Capture the cell that displays the provided text and extract its (X, Y) central coordinate. 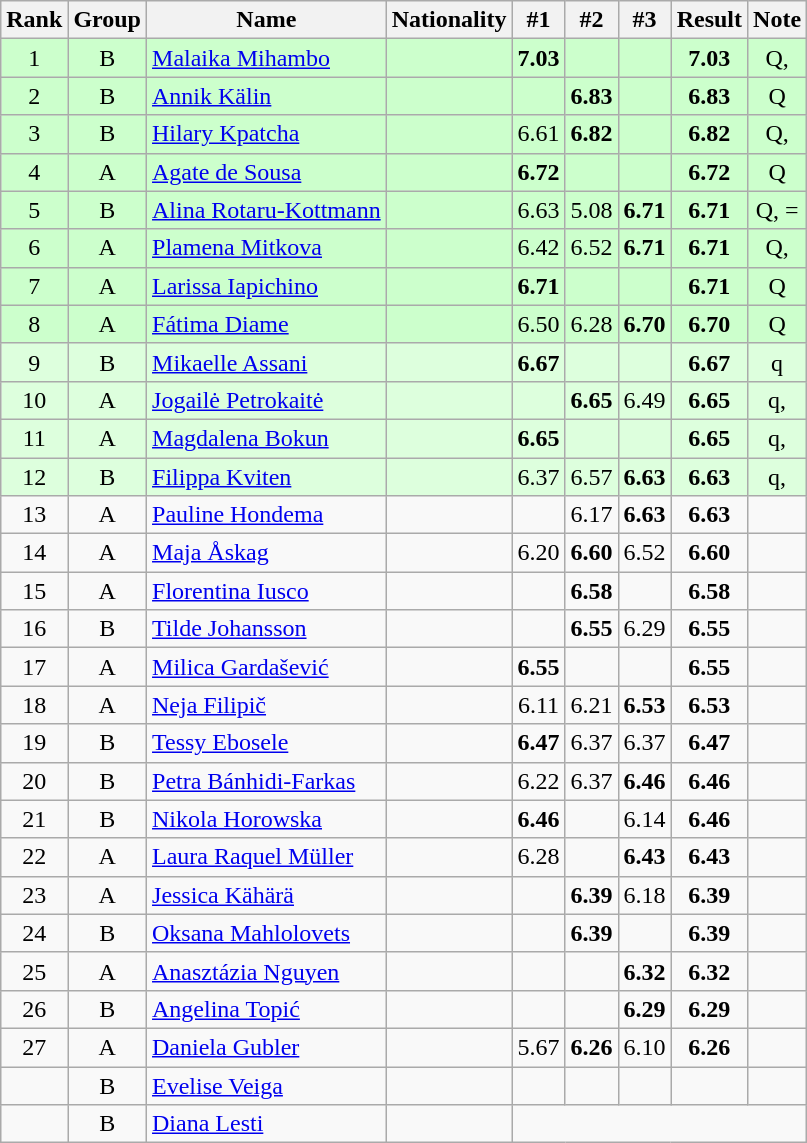
Maja Åskag (267, 553)
1 (34, 58)
12 (34, 477)
Fátima Diame (267, 324)
5 (34, 210)
Agate de Sousa (267, 172)
5.67 (538, 1047)
Diana Lesti (267, 1124)
19 (34, 743)
6.42 (538, 248)
17 (34, 667)
6.50 (538, 324)
Hilary Kpatcha (267, 134)
Petra Bánhidi-Farkas (267, 781)
6.21 (592, 705)
11 (34, 438)
24 (34, 933)
6.57 (592, 477)
6.10 (644, 1047)
Neja Filipič (267, 705)
Pauline Hondema (267, 515)
Result (709, 20)
q (778, 362)
2 (34, 96)
Mikaelle Assani (267, 362)
#3 (644, 20)
Tessy Ebosele (267, 743)
8 (34, 324)
Angelina Topić (267, 1009)
Florentina Iusco (267, 591)
6.17 (592, 515)
6 (34, 248)
6.20 (538, 553)
Plamena Mitkova (267, 248)
Rank (34, 20)
Name (267, 20)
6.22 (538, 781)
27 (34, 1047)
Laura Raquel Müller (267, 857)
14 (34, 553)
Nationality (449, 20)
Milica Gardašević (267, 667)
Note (778, 20)
22 (34, 857)
#2 (592, 20)
15 (34, 591)
Q, = (778, 210)
Annik Kälin (267, 96)
Tilde Johansson (267, 629)
Jogailė Petrokaitė (267, 400)
3 (34, 134)
Alina Rotaru-Kottmann (267, 210)
23 (34, 895)
9 (34, 362)
10 (34, 400)
6.49 (644, 400)
18 (34, 705)
#1 (538, 20)
Filippa Kviten (267, 477)
13 (34, 515)
7 (34, 286)
21 (34, 819)
Larissa Iapichino (267, 286)
Evelise Veiga (267, 1085)
6.14 (644, 819)
Anasztázia Nguyen (267, 971)
Jessica Kähärä (267, 895)
25 (34, 971)
26 (34, 1009)
6.61 (538, 134)
5.08 (592, 210)
4 (34, 172)
Daniela Gubler (267, 1047)
20 (34, 781)
Malaika Mihambo (267, 58)
Group (108, 20)
Nikola Horowska (267, 819)
6.18 (644, 895)
Oksana Mahlolovets (267, 933)
16 (34, 629)
Magdalena Bokun (267, 438)
6.11 (538, 705)
